From the cell containing the given text, extract its center point as (x, y) coordinate. 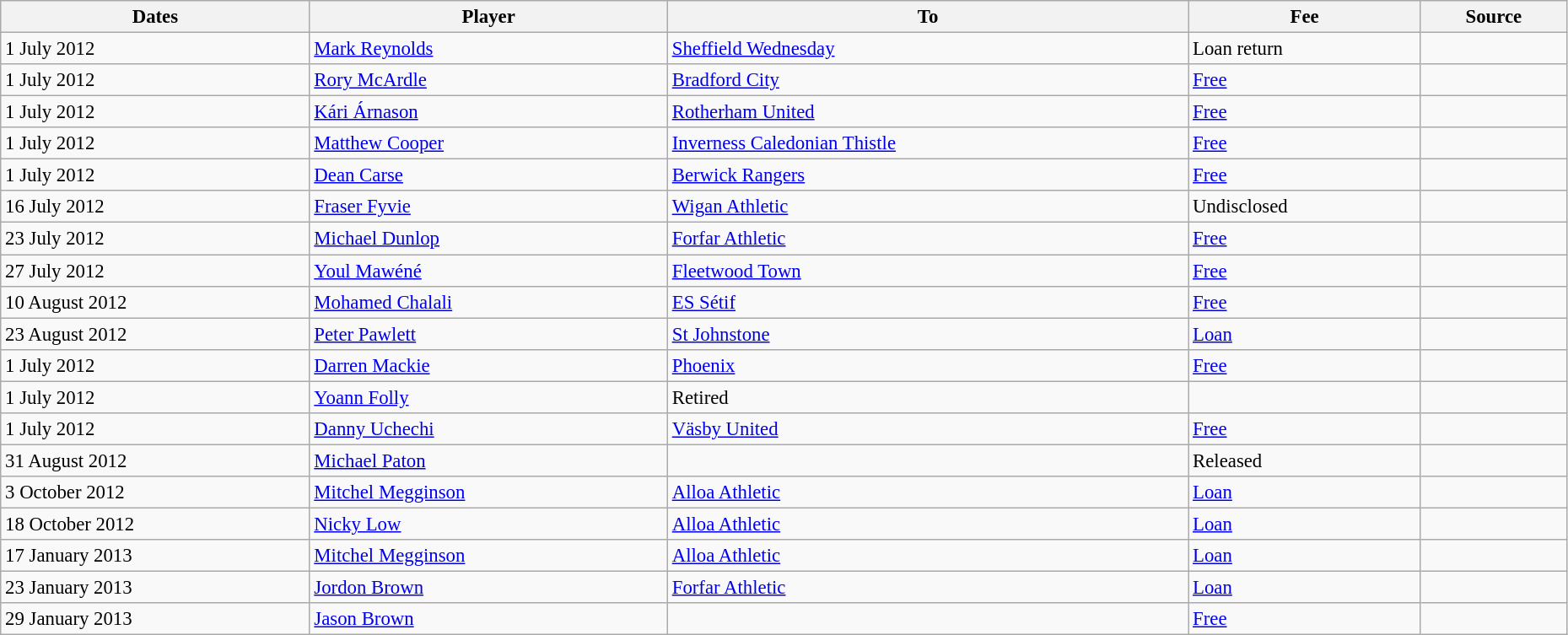
23 January 2013 (155, 588)
23 August 2012 (155, 334)
Jason Brown (488, 619)
Dates (155, 17)
Mohamed Chalali (488, 302)
17 January 2013 (155, 556)
Jordon Brown (488, 588)
Kári Árnason (488, 112)
27 July 2012 (155, 271)
Väsby United (928, 429)
Rotherham United (928, 112)
Matthew Cooper (488, 143)
Undisclosed (1305, 207)
31 August 2012 (155, 460)
Loan return (1305, 49)
18 October 2012 (155, 524)
3 October 2012 (155, 492)
Player (488, 17)
Peter Pawlett (488, 334)
Fleetwood Town (928, 271)
Dean Carse (488, 175)
Sheffield Wednesday (928, 49)
Rory McArdle (488, 80)
Retired (928, 397)
Michael Dunlop (488, 239)
Yoann Folly (488, 397)
Fee (1305, 17)
Nicky Low (488, 524)
Darren Mackie (488, 365)
Phoenix (928, 365)
Fraser Fyvie (488, 207)
10 August 2012 (155, 302)
St Johnstone (928, 334)
Wigan Athletic (928, 207)
Berwick Rangers (928, 175)
Released (1305, 460)
Michael Paton (488, 460)
To (928, 17)
Bradford City (928, 80)
ES Sétif (928, 302)
29 January 2013 (155, 619)
Source (1493, 17)
16 July 2012 (155, 207)
Youl Mawéné (488, 271)
23 July 2012 (155, 239)
Inverness Caledonian Thistle (928, 143)
Mark Reynolds (488, 49)
Danny Uchechi (488, 429)
